Capture the cell that displays the provided text and extract its (X, Y) central coordinate. 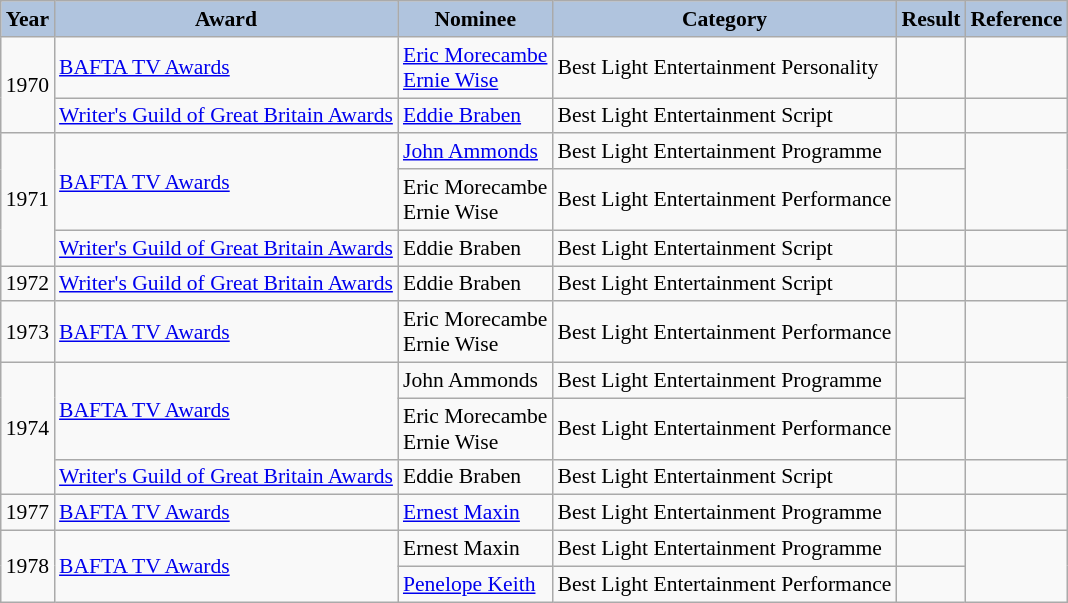
1978 (28, 566)
Reference (1016, 19)
1973 (28, 332)
1970 (28, 86)
Penelope Keith (476, 584)
1974 (28, 429)
Category (724, 19)
Year (28, 19)
Award (226, 19)
Best Light Entertainment Personality (724, 68)
1971 (28, 200)
Result (932, 19)
1972 (28, 284)
1977 (28, 513)
Nominee (476, 19)
